Output the (X, Y) coordinate of the center of the cell containing the given text.  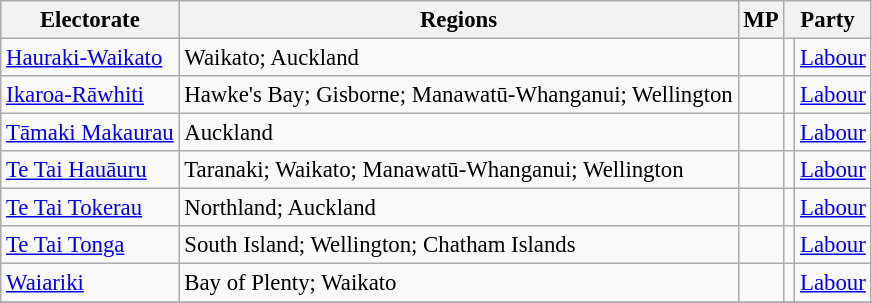
Ikaroa-Rāwhiti (90, 95)
Party (828, 20)
Electorate (90, 20)
Hawke's Bay; Gisborne; Manawatū-Whanganui; Wellington (458, 95)
Waiariki (90, 283)
South Island; Wellington; Chatham Islands (458, 245)
Waikato; Auckland (458, 58)
Te Tai Hauāuru (90, 170)
Tāmaki Makaurau (90, 133)
Bay of Plenty; Waikato (458, 283)
Hauraki-Waikato (90, 58)
Northland; Auckland (458, 208)
Taranaki; Waikato; Manawatū-Whanganui; Wellington (458, 170)
Regions (458, 20)
Te Tai Tokerau (90, 208)
Te Tai Tonga (90, 245)
Auckland (458, 133)
MP (761, 20)
